Provide the [x, y] coordinate of the cell's center where the given text is located.  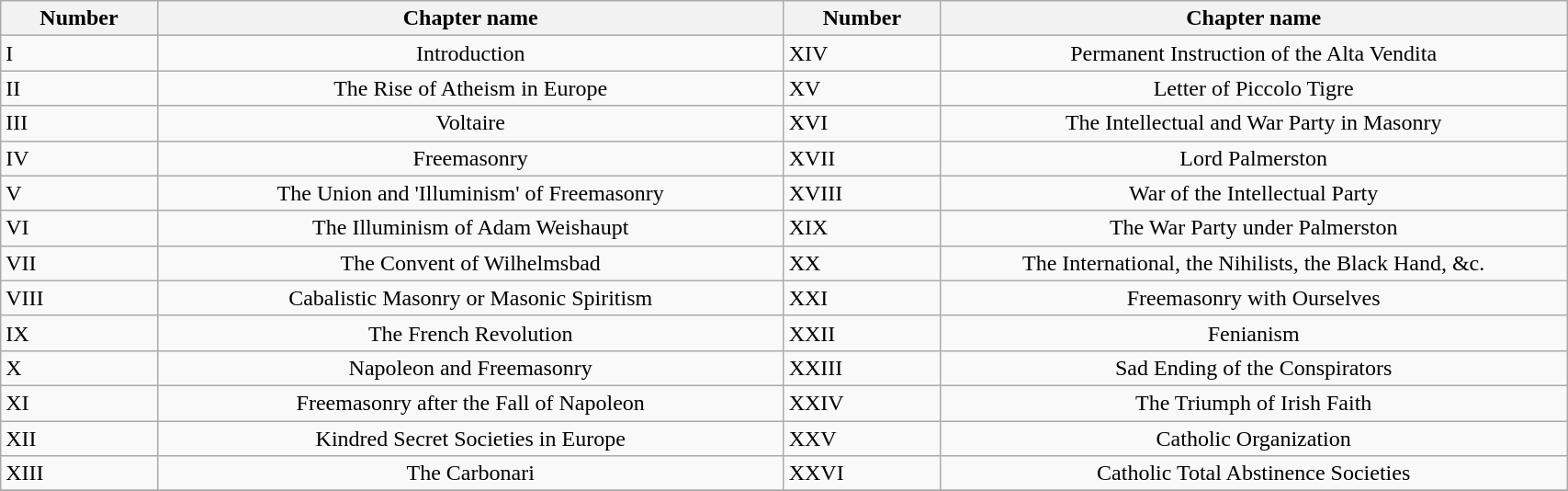
V [79, 193]
Fenianism [1254, 333]
XXVI [862, 474]
Sad Ending of the Conspirators [1254, 368]
Freemasonry after the Fall of Napoleon [470, 403]
XXIV [862, 403]
Letter of Piccolo Tigre [1254, 88]
XX [862, 263]
Cabalistic Masonry or Masonic Spiritism [470, 298]
The Illuminism of Adam Weishaupt [470, 228]
The International, the Nihilists, the Black Hand, &c. [1254, 263]
The Rise of Atheism in Europe [470, 88]
Lord Palmerston [1254, 158]
IV [79, 158]
VI [79, 228]
VIII [79, 298]
XIII [79, 474]
IX [79, 333]
Freemasonry with Ourselves [1254, 298]
Kindred Secret Societies in Europe [470, 439]
II [79, 88]
Catholic Total Abstinence Societies [1254, 474]
Catholic Organization [1254, 439]
The Convent of Wilhelmsbad [470, 263]
The War Party under Palmerston [1254, 228]
XV [862, 88]
XXIII [862, 368]
X [79, 368]
XXV [862, 439]
XXII [862, 333]
Introduction [470, 53]
XVIII [862, 193]
The French Revolution [470, 333]
The Triumph of Irish Faith [1254, 403]
XVII [862, 158]
XIX [862, 228]
Napoleon and Freemasonry [470, 368]
Freemasonry [470, 158]
Voltaire [470, 123]
XI [79, 403]
I [79, 53]
Permanent Instruction of the Alta Vendita [1254, 53]
XXI [862, 298]
III [79, 123]
XII [79, 439]
XVI [862, 123]
The Intellectual and War Party in Masonry [1254, 123]
The Union and 'Illuminism' of Freemasonry [470, 193]
XIV [862, 53]
The Carbonari [470, 474]
War of the Intellectual Party [1254, 193]
VII [79, 263]
